Determine the (X, Y) coordinate at the center of the cell enclosing the given text.  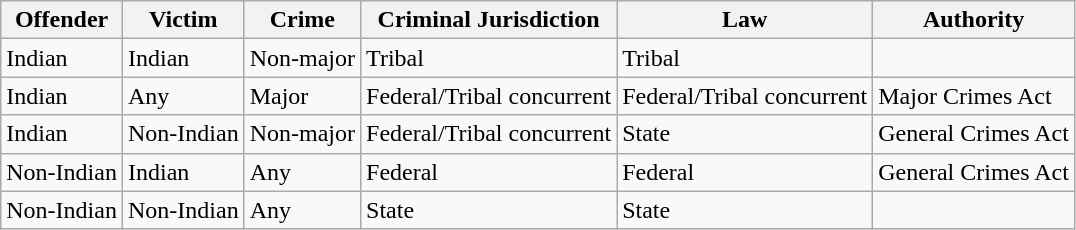
Law (745, 20)
Offender (62, 20)
Victim (183, 20)
Criminal Jurisdiction (489, 20)
Major (302, 96)
Major Crimes Act (974, 96)
Authority (974, 20)
Crime (302, 20)
